For the text-containing cell, return its midpoint in [x, y] coordinate format. 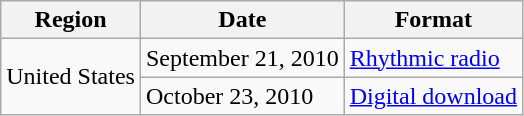
September 21, 2010 [242, 58]
Rhythmic radio [433, 58]
Digital download [433, 96]
Format [433, 20]
Date [242, 20]
Region [71, 20]
United States [71, 77]
October 23, 2010 [242, 96]
